Find where the given text appears and provide that cell's center as (x, y) coordinate. 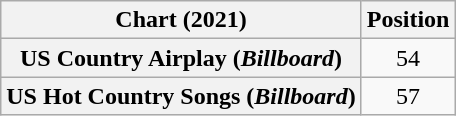
57 (408, 96)
Chart (2021) (181, 20)
54 (408, 58)
US Country Airplay (Billboard) (181, 58)
US Hot Country Songs (Billboard) (181, 96)
Position (408, 20)
